Provide the [x, y] coordinate of the cell's center where the given text is located.  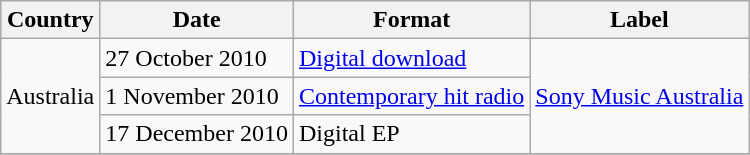
Date [197, 20]
Digital EP [411, 134]
Australia [50, 96]
Format [411, 20]
Label [640, 20]
Contemporary hit radio [411, 96]
1 November 2010 [197, 96]
Digital download [411, 58]
Country [50, 20]
27 October 2010 [197, 58]
17 December 2010 [197, 134]
Sony Music Australia [640, 96]
